Determine the [x, y] coordinate at the center of the cell enclosing the given text.  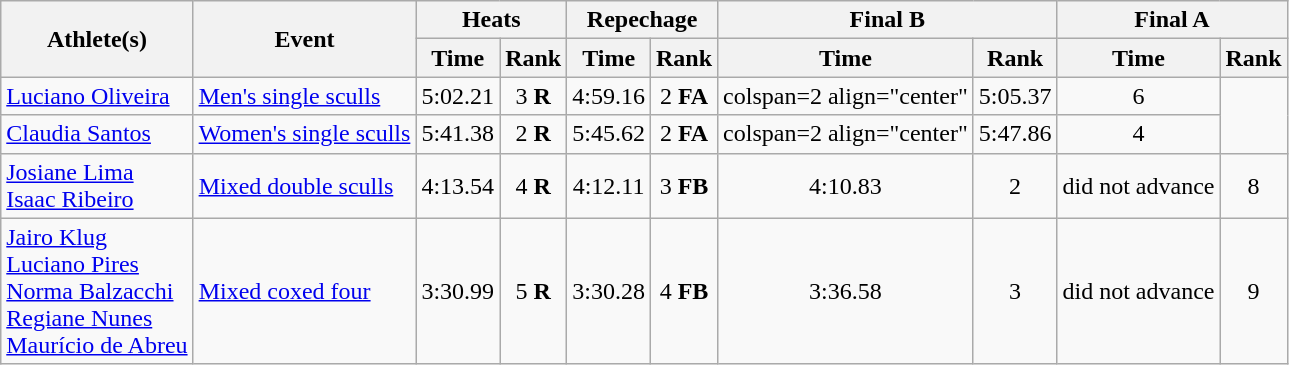
5:47.86 [1015, 134]
6 [1138, 96]
4 [1138, 134]
5 R [534, 291]
3 [1015, 291]
5:41.38 [458, 134]
4:59.16 [609, 96]
Mixed double sculls [304, 186]
2 R [534, 134]
Claudia Santos [97, 134]
Jairo KlugLuciano PiresNorma BalzacchiRegiane NunesMaurício de Abreu [97, 291]
2 [1015, 186]
Heats [492, 20]
Men's single sculls [304, 96]
4 R [534, 186]
4 FB [684, 291]
3:30.99 [458, 291]
Final B [888, 20]
9 [1254, 291]
Event [304, 39]
Women's single sculls [304, 134]
Mixed coxed four [304, 291]
5:05.37 [1015, 96]
3 FB [684, 186]
Luciano Oliveira [97, 96]
3 R [534, 96]
Josiane LimaIsaac Ribeiro [97, 186]
3:30.28 [609, 291]
3:36.58 [846, 291]
4:10.83 [846, 186]
Repechage [642, 20]
Final A [1172, 20]
4:13.54 [458, 186]
8 [1254, 186]
4:12.11 [609, 186]
5:45.62 [609, 134]
Athlete(s) [97, 39]
5:02.21 [458, 96]
